Provide the [X, Y] coordinate of the cell's center where the given text is located.  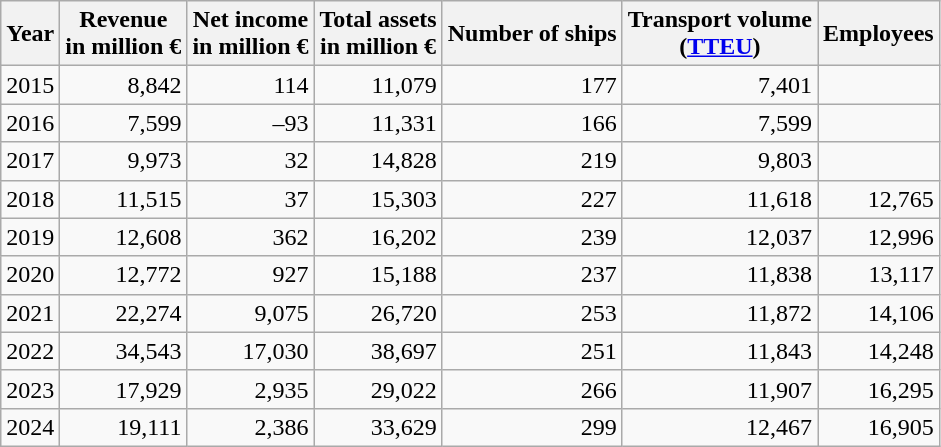
11,331 [378, 123]
166 [532, 123]
362 [250, 237]
11,515 [124, 199]
11,079 [378, 85]
7,401 [720, 85]
Net incomein million € [250, 34]
15,303 [378, 199]
14,106 [879, 313]
13,117 [879, 275]
Transport volume(TTEU) [720, 34]
38,697 [378, 351]
927 [250, 275]
9,973 [124, 161]
2,386 [250, 427]
11,872 [720, 313]
17,929 [124, 389]
2020 [30, 275]
219 [532, 161]
32 [250, 161]
2018 [30, 199]
26,720 [378, 313]
Employees [879, 34]
16,295 [879, 389]
8,842 [124, 85]
2017 [30, 161]
2016 [30, 123]
266 [532, 389]
2,935 [250, 389]
11,843 [720, 351]
16,202 [378, 237]
29,022 [378, 389]
12,608 [124, 237]
–93 [250, 123]
14,828 [378, 161]
17,030 [250, 351]
12,996 [879, 237]
11,838 [720, 275]
2022 [30, 351]
251 [532, 351]
227 [532, 199]
2023 [30, 389]
299 [532, 427]
Number of ships [532, 34]
15,188 [378, 275]
37 [250, 199]
253 [532, 313]
11,907 [720, 389]
14,248 [879, 351]
114 [250, 85]
Total assetsin million € [378, 34]
16,905 [879, 427]
12,037 [720, 237]
12,467 [720, 427]
33,629 [378, 427]
19,111 [124, 427]
2015 [30, 85]
239 [532, 237]
Revenuein million € [124, 34]
34,543 [124, 351]
237 [532, 275]
2021 [30, 313]
9,075 [250, 313]
12,772 [124, 275]
11,618 [720, 199]
9,803 [720, 161]
2024 [30, 427]
2019 [30, 237]
12,765 [879, 199]
177 [532, 85]
22,274 [124, 313]
Year [30, 34]
